Return (x, y) of the center of cell containing provided text 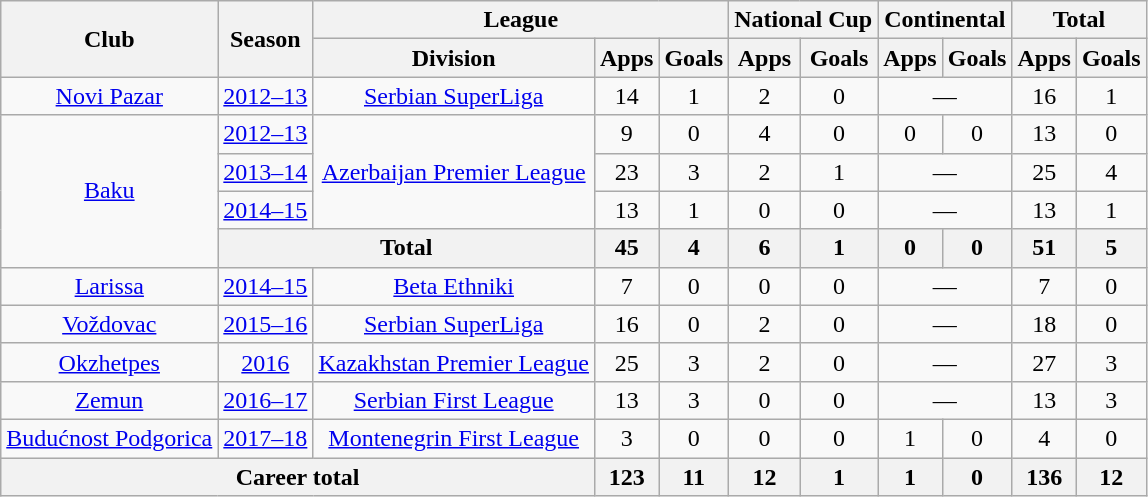
Season (266, 39)
9 (626, 134)
Continental (945, 20)
Career total (298, 477)
5 (1111, 248)
League (521, 20)
Voždovac (110, 324)
11 (694, 477)
2017–18 (266, 438)
Baku (110, 191)
National Cup (804, 20)
6 (765, 248)
Budućnost Podgorica (110, 438)
2015–16 (266, 324)
2016–17 (266, 400)
51 (1044, 248)
Larissa (110, 286)
Serbian First League (454, 400)
Division (454, 58)
2016 (266, 362)
23 (626, 172)
14 (626, 96)
Kazakhstan Premier League (454, 362)
123 (626, 477)
2013–14 (266, 172)
Okzhetpes (110, 362)
Beta Ethniki (454, 286)
Club (110, 39)
45 (626, 248)
Zemun (110, 400)
Novi Pazar (110, 96)
Montenegrin First League (454, 438)
Azerbaijan Premier League (454, 172)
136 (1044, 477)
27 (1044, 362)
18 (1044, 324)
